From the cell containing the given text, extract its center point as (X, Y) coordinate. 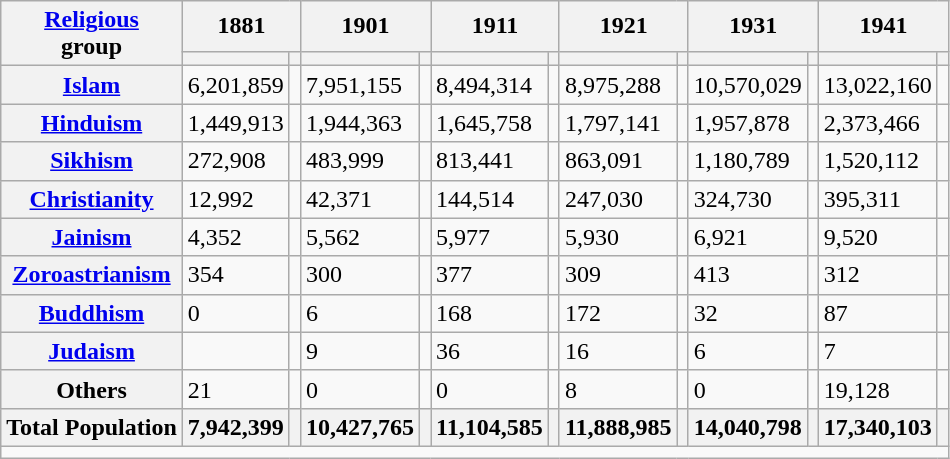
4,352 (236, 237)
1911 (496, 26)
5,977 (490, 237)
Jainism (92, 237)
6,201,859 (236, 85)
324,730 (748, 199)
Christianity (92, 199)
172 (618, 313)
6,921 (748, 237)
Others (92, 389)
7,942,399 (236, 427)
1,944,363 (360, 123)
1,449,913 (236, 123)
395,311 (878, 199)
11,104,585 (490, 427)
7 (878, 351)
1,957,878 (748, 123)
272,908 (236, 161)
19,128 (878, 389)
Sikhism (92, 161)
1,645,758 (490, 123)
1901 (365, 26)
813,441 (490, 161)
8,494,314 (490, 85)
Islam (92, 85)
377 (490, 275)
9 (360, 351)
Total Population (92, 427)
17,340,103 (878, 427)
Hinduism (92, 123)
354 (236, 275)
1,180,789 (748, 161)
168 (490, 313)
863,091 (618, 161)
1931 (753, 26)
Judaism (92, 351)
9,520 (878, 237)
413 (748, 275)
1,520,112 (878, 161)
32 (748, 313)
144,514 (490, 199)
5,930 (618, 237)
10,427,765 (360, 427)
11,888,985 (618, 427)
247,030 (618, 199)
21 (236, 389)
1881 (241, 26)
1941 (883, 26)
8 (618, 389)
8,975,288 (618, 85)
Zoroastrianism (92, 275)
14,040,798 (748, 427)
483,999 (360, 161)
87 (878, 313)
Religiousgroup (92, 34)
1921 (624, 26)
2,373,466 (878, 123)
10,570,029 (748, 85)
36 (490, 351)
5,562 (360, 237)
309 (618, 275)
42,371 (360, 199)
16 (618, 351)
1,797,141 (618, 123)
7,951,155 (360, 85)
12,992 (236, 199)
312 (878, 275)
300 (360, 275)
Buddhism (92, 313)
13,022,160 (878, 85)
